Pinpoint the cell where the given text exists, returning its (X, Y) midpoint coordinate. 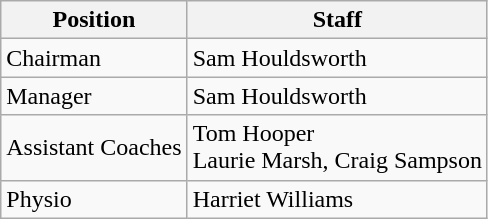
Tom HooperLaurie Marsh, Craig Sampson (337, 148)
Harriet Williams (337, 199)
Chairman (94, 58)
Position (94, 20)
Staff (337, 20)
Manager (94, 96)
Assistant Coaches (94, 148)
Physio (94, 199)
